Detect which cell encompasses the target text, then output its (X, Y) center coordinate. 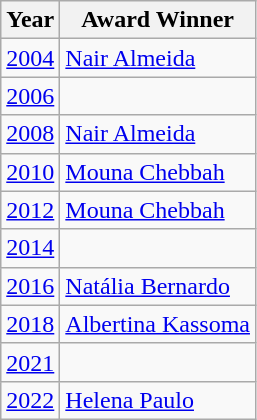
Natália Bernardo (158, 286)
2004 (30, 58)
2014 (30, 248)
Year (30, 20)
2006 (30, 96)
Helena Paulo (158, 400)
2018 (30, 324)
Award Winner (158, 20)
2010 (30, 172)
2012 (30, 210)
2016 (30, 286)
2022 (30, 400)
Albertina Kassoma (158, 324)
2021 (30, 362)
2008 (30, 134)
